Output the [X, Y] coordinate of the center of the cell containing the given text.  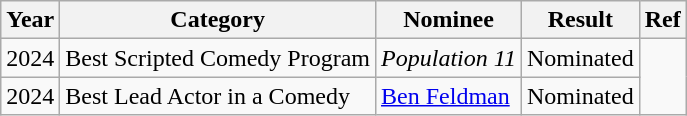
Best Scripted Comedy Program [218, 58]
Year [30, 20]
Best Lead Actor in a Comedy [218, 96]
Ben Feldman [449, 96]
Result [580, 20]
Nominee [449, 20]
Category [218, 20]
Population 11 [449, 58]
Ref [662, 20]
